Extract the (X, Y) coordinate from the center of the cell holding the provided text.  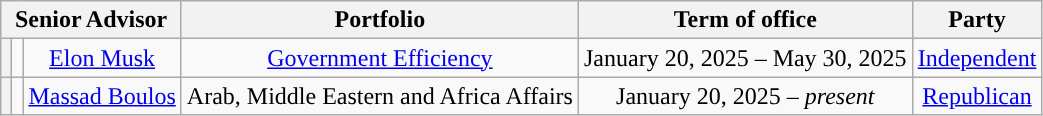
January 20, 2025 – present (745, 96)
Senior Advisor (92, 20)
Term of office (745, 20)
Party (977, 20)
January 20, 2025 – May 30, 2025 (745, 58)
Massad Boulos (102, 96)
Republican (977, 96)
Government Efficiency (380, 58)
Independent (977, 58)
Arab, Middle Eastern and Africa Affairs (380, 96)
Portfolio (380, 20)
Elon Musk (102, 58)
